Determine the (x, y) coordinate at the center of the cell enclosing the given text.  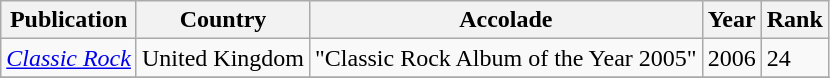
24 (794, 58)
Classic Rock (69, 58)
Rank (794, 20)
2006 (732, 58)
Year (732, 20)
Accolade (506, 20)
"Classic Rock Album of the Year 2005" (506, 58)
United Kingdom (222, 58)
Country (222, 20)
Publication (69, 20)
